Output the (X, Y) coordinate of the center of the cell containing the given text.  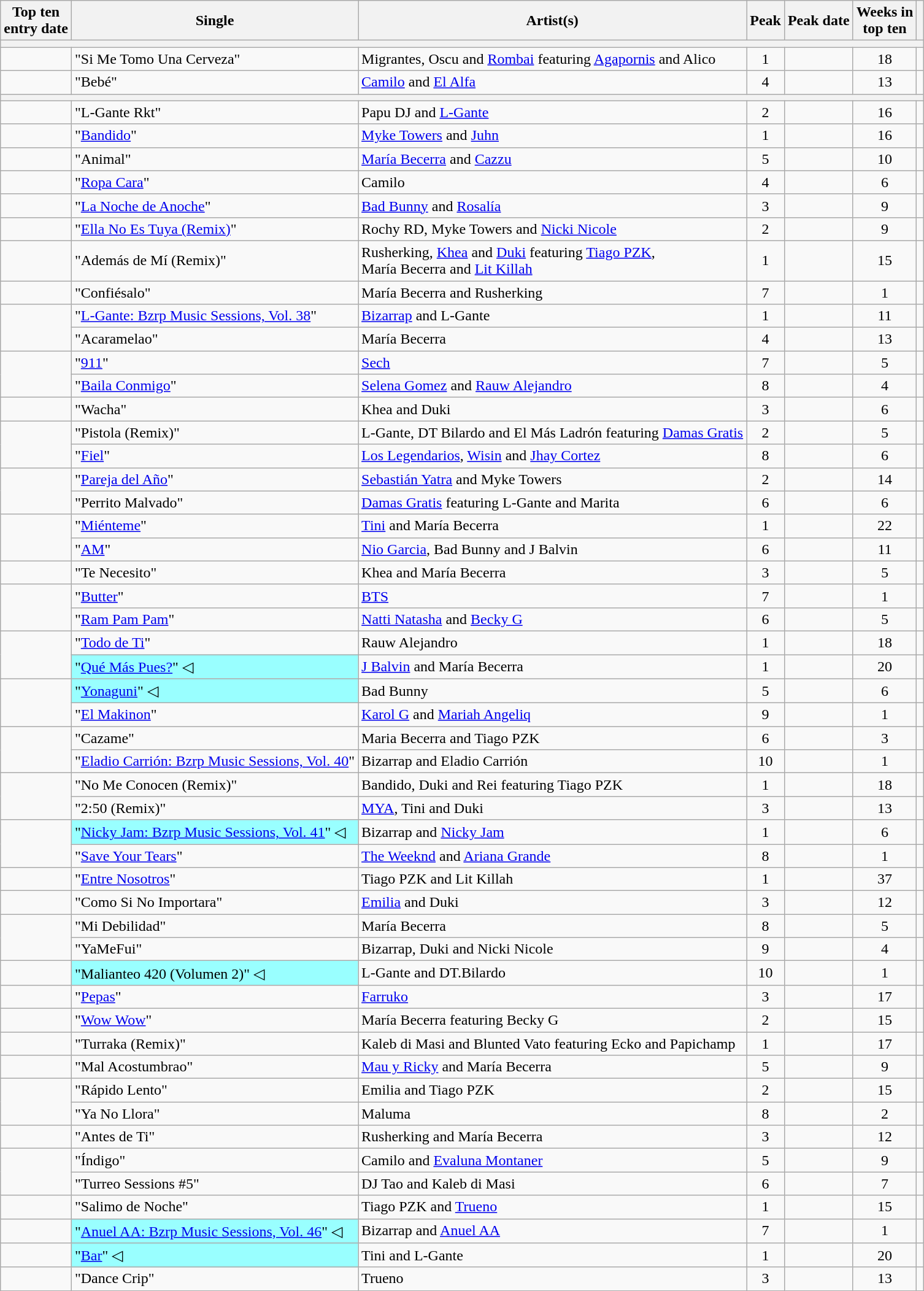
BTS (552, 596)
"Si Me Tomo Una Cerveza" (215, 59)
"Butter" (215, 596)
Migrantes, Oscu and Rombai featuring Agapornis and Alico (552, 59)
"Además de Mí (Remix)" (215, 260)
Trueno (552, 1279)
Artist(s) (552, 21)
The Weeknd and Ariana Grande (552, 856)
Emilia and Duki (552, 903)
Camilo and El Alfa (552, 82)
"L-Gante Rkt" (215, 112)
"Baila Conmigo" (215, 386)
Papu DJ and L-Gante (552, 112)
"La Noche de Anoche" (215, 206)
"Wow Wow" (215, 1020)
"Fiel" (215, 456)
Top tenentry date (36, 21)
"Ropa Cara" (215, 182)
"Antes de Ti" (215, 1137)
"Te Necesito" (215, 572)
"YaMeFui" (215, 949)
37 (885, 879)
"Salimo de Noche" (215, 1207)
"AM" (215, 549)
Karol G and Mariah Angeliq (552, 715)
Selena Gomez and Rauw Alejandro (552, 386)
Rauw Alejandro (552, 642)
Single (215, 21)
"2:50 (Remix)" (215, 808)
Kaleb di Masi and Blunted Vato featuring Ecko and Papichamp (552, 1044)
"Save Your Tears" (215, 856)
"Bebé" (215, 82)
Bad Bunny and Rosalía (552, 206)
Tini and María Becerra (552, 526)
"El Makinon" (215, 715)
Bandido, Duki and Rei featuring Tiago PZK (552, 785)
22 (885, 526)
Tiago PZK and Lit Killah (552, 879)
"Turreo Sessions #5" (215, 1184)
"Turraka (Remix)" (215, 1044)
"911" (215, 363)
Bizarrap and Anuel AA (552, 1231)
"Wacha" (215, 409)
María Becerra and Rusherking (552, 293)
Weeks intop ten (885, 21)
"Ella No Es Tuya (Remix)" (215, 229)
María Becerra featuring Becky G (552, 1020)
DJ Tao and Kaleb di Masi (552, 1184)
"L-Gante: Bzrp Music Sessions, Vol. 38" (215, 316)
Sech (552, 363)
Khea and Duki (552, 409)
Tini and L-Gante (552, 1255)
"Bar" ◁ (215, 1255)
Rusherking, Khea and Duki featuring Tiago PZK,María Becerra and Lit Killah (552, 260)
Peak (766, 21)
"Malianteo 420 (Volumen 2)" ◁ (215, 973)
Farruko (552, 996)
"Mi Debilidad" (215, 926)
"Nicky Jam: Bzrp Music Sessions, Vol. 41" ◁ (215, 832)
Rusherking and María Becerra (552, 1137)
Damas Gratis featuring L-Gante and Marita (552, 503)
14 (885, 479)
"Confiésalo" (215, 293)
Bizarrap and L-Gante (552, 316)
Sebastián Yatra and Myke Towers (552, 479)
Mau y Ricky and María Becerra (552, 1067)
"Ya No Llora" (215, 1114)
Khea and María Becerra (552, 572)
Emilia and Tiago PZK (552, 1090)
"Todo de Ti" (215, 642)
"Como Si No Importara" (215, 903)
"Animal" (215, 159)
"Rápido Lento" (215, 1090)
"Yonaguni" ◁ (215, 691)
Bizarrap and Nicky Jam (552, 832)
"Pistola (Remix)" (215, 433)
"Mal Acostumbrao" (215, 1067)
Los Legendarios, Wisin and Jhay Cortez (552, 456)
"Índigo" (215, 1160)
Bizarrap and Eladio Carrión (552, 761)
"No Me Conocen (Remix)" (215, 785)
Rochy RD, Myke Towers and Nicki Nicole (552, 229)
Camilo and Evaluna Montaner (552, 1160)
Tiago PZK and Trueno (552, 1207)
Bizarrap, Duki and Nicki Nicole (552, 949)
"Bandido" (215, 136)
Maluma (552, 1114)
"Eladio Carrión: Bzrp Music Sessions, Vol. 40" (215, 761)
J Balvin and María Becerra (552, 666)
"Pareja del Año" (215, 479)
"Acaramelao" (215, 339)
"Cazame" (215, 738)
"Anuel AA: Bzrp Music Sessions, Vol. 46" ◁ (215, 1231)
Natti Natasha and Becky G (552, 619)
L-Gante and DT.Bilardo (552, 973)
Bad Bunny (552, 691)
"Perrito Malvado" (215, 503)
L-Gante, DT Bilardo and El Más Ladrón featuring Damas Gratis (552, 433)
Myke Towers and Juhn (552, 136)
Nio Garcia, Bad Bunny and J Balvin (552, 549)
Camilo (552, 182)
Peak date (818, 21)
María Becerra and Cazzu (552, 159)
"Dance Crip" (215, 1279)
MYA, Tini and Duki (552, 808)
"Qué Más Pues?" ◁ (215, 666)
"Pepas" (215, 996)
"Entre Nosotros" (215, 879)
"Miénteme" (215, 526)
"Ram Pam Pam" (215, 619)
Maria Becerra and Tiago PZK (552, 738)
